Find where the given text appears and provide that cell's center as (X, Y) coordinate. 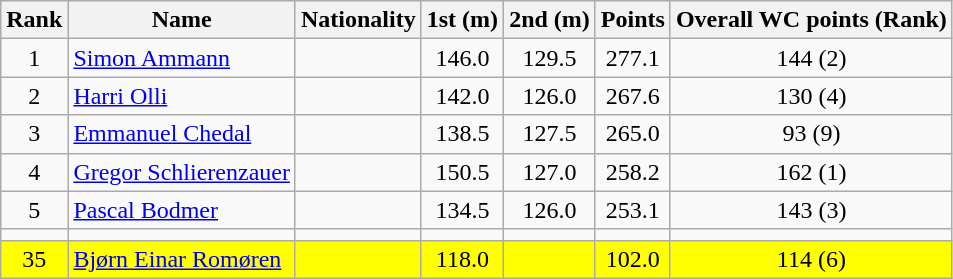
127.5 (550, 134)
Harri Olli (182, 96)
130 (4) (811, 96)
114 (6) (811, 259)
Emmanuel Chedal (182, 134)
1 (34, 58)
35 (34, 259)
162 (1) (811, 172)
134.5 (462, 210)
142.0 (462, 96)
127.0 (550, 172)
Overall WC points (Rank) (811, 20)
3 (34, 134)
Name (182, 20)
Bjørn Einar Romøren (182, 259)
1st (m) (462, 20)
Simon Ammann (182, 58)
102.0 (632, 259)
Rank (34, 20)
5 (34, 210)
144 (2) (811, 58)
265.0 (632, 134)
2nd (m) (550, 20)
93 (9) (811, 134)
4 (34, 172)
258.2 (632, 172)
Points (632, 20)
Pascal Bodmer (182, 210)
Gregor Schlierenzauer (182, 172)
129.5 (550, 58)
277.1 (632, 58)
2 (34, 96)
Nationality (358, 20)
118.0 (462, 259)
253.1 (632, 210)
150.5 (462, 172)
267.6 (632, 96)
146.0 (462, 58)
143 (3) (811, 210)
138.5 (462, 134)
